For the text-containing cell, return its midpoint in [X, Y] coordinate format. 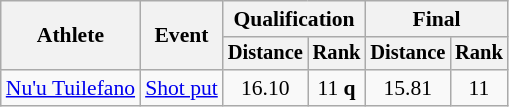
11 [479, 88]
15.81 [408, 88]
Event [182, 36]
Athlete [70, 36]
Nu'u Tuilefano [70, 88]
Shot put [182, 88]
16.10 [266, 88]
Final [436, 19]
Qualification [294, 19]
11 q [337, 88]
